From the cell containing the given text, extract its center point as [x, y] coordinate. 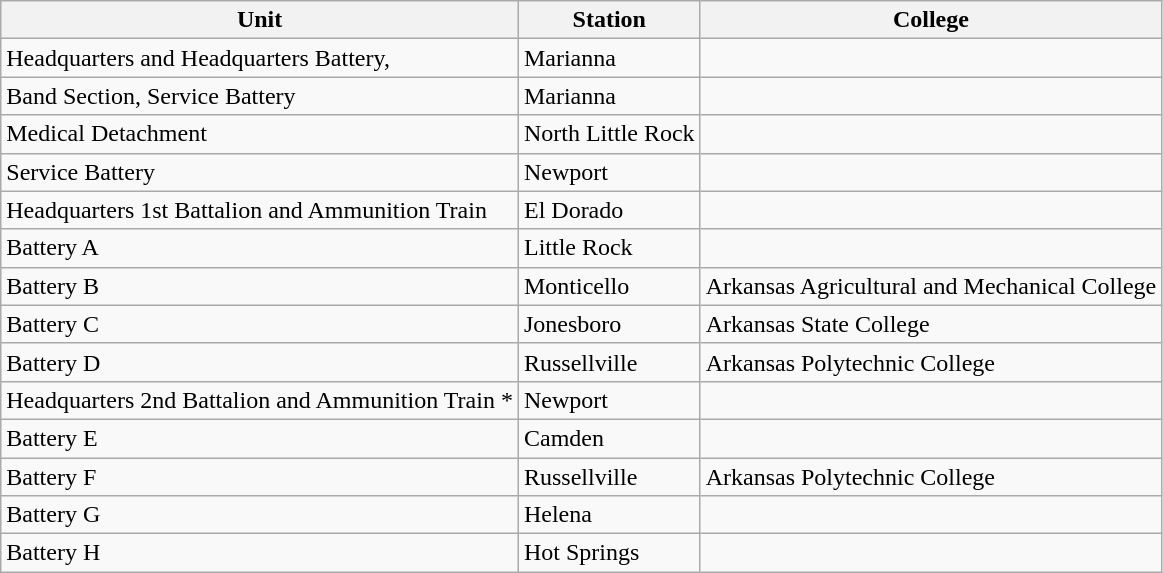
Battery D [260, 362]
College [931, 20]
Headquarters 1st Battalion and Ammunition Train [260, 210]
Little Rock [609, 248]
Camden [609, 438]
Helena [609, 515]
Battery F [260, 477]
Medical Detachment [260, 134]
Arkansas Agricultural and Mechanical College [931, 286]
Monticello [609, 286]
Battery B [260, 286]
Battery C [260, 324]
Battery E [260, 438]
Battery G [260, 515]
North Little Rock [609, 134]
Unit [260, 20]
Battery A [260, 248]
El Dorado [609, 210]
Hot Springs [609, 553]
Headquarters 2nd Battalion and Ammunition Train * [260, 400]
Jonesboro [609, 324]
Headquarters and Headquarters Battery, [260, 58]
Battery H [260, 553]
Band Section, Service Battery [260, 96]
Station [609, 20]
Service Battery [260, 172]
Arkansas State College [931, 324]
